From the cell containing the given text, extract its center point as [x, y] coordinate. 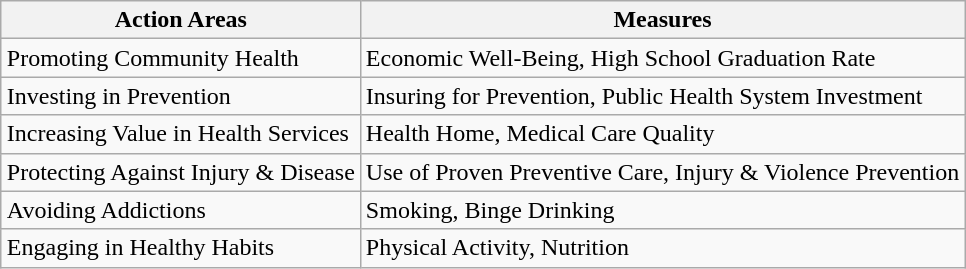
Promoting Community Health [180, 58]
Investing in Prevention [180, 96]
Increasing Value in Health Services [180, 134]
Protecting Against Injury & Disease [180, 172]
Health Home, Medical Care Quality [662, 134]
Avoiding Addictions [180, 210]
Economic Well-Being, High School Graduation Rate [662, 58]
Insuring for Prevention, Public Health System Investment [662, 96]
Engaging in Healthy Habits [180, 248]
Use of Proven Preventive Care, Injury & Violence Prevention [662, 172]
Physical Activity, Nutrition [662, 248]
Smoking, Binge Drinking [662, 210]
Measures [662, 20]
Action Areas [180, 20]
